Extract the (x, y) coordinate from the center of the cell holding the provided text.  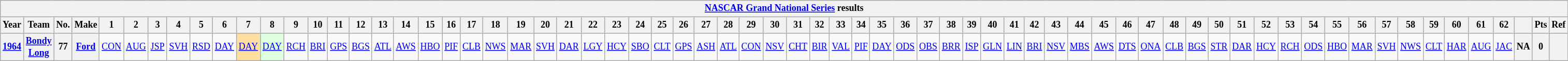
Make (86, 25)
13 (383, 25)
32 (819, 25)
DTS (1127, 47)
Ford (86, 47)
31 (798, 25)
44 (1080, 25)
0 (1541, 47)
25 (662, 25)
8 (272, 25)
43 (1056, 25)
2 (136, 25)
52 (1267, 25)
34 (861, 25)
60 (1456, 25)
27 (706, 25)
17 (472, 25)
Year (12, 25)
38 (951, 25)
15 (430, 25)
BRR (951, 47)
57 (1387, 25)
29 (751, 25)
45 (1104, 25)
40 (993, 25)
35 (882, 25)
62 (1504, 25)
61 (1481, 25)
33 (841, 25)
JSP (157, 47)
59 (1433, 25)
54 (1313, 25)
77 (63, 47)
21 (569, 25)
23 (617, 25)
LGY (593, 47)
HAR (1456, 47)
STR (1219, 47)
30 (775, 25)
9 (296, 25)
JAC (1504, 47)
VAL (841, 47)
26 (684, 25)
22 (593, 25)
SBO (640, 47)
RSD (201, 47)
28 (729, 25)
39 (971, 25)
MBS (1080, 47)
7 (248, 25)
No. (63, 25)
58 (1411, 25)
53 (1290, 25)
50 (1219, 25)
BIR (819, 47)
37 (928, 25)
6 (224, 25)
42 (1035, 25)
16 (452, 25)
CHT (798, 47)
LIN (1014, 47)
5 (201, 25)
49 (1197, 25)
OBS (928, 47)
48 (1174, 25)
55 (1337, 25)
12 (361, 25)
Bondy Long (38, 47)
24 (640, 25)
18 (495, 25)
36 (905, 25)
GLN (993, 47)
3 (157, 25)
1 (112, 25)
14 (406, 25)
10 (318, 25)
ISP (971, 47)
56 (1362, 25)
1964 (12, 47)
NA (1523, 47)
NASCAR Grand National Series results (784, 8)
Team (38, 25)
11 (339, 25)
19 (521, 25)
41 (1014, 25)
46 (1127, 25)
Ref (1559, 25)
47 (1151, 25)
20 (546, 25)
4 (178, 25)
ONA (1151, 47)
51 (1242, 25)
ASH (706, 47)
Pts (1541, 25)
